Capture the cell that displays the provided text and extract its [x, y] central coordinate. 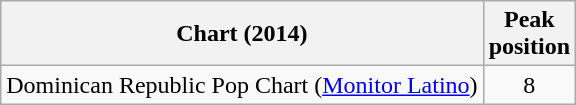
Dominican Republic Pop Chart (Monitor Latino) [242, 85]
8 [529, 85]
Peakposition [529, 34]
Chart (2014) [242, 34]
